For the text-containing cell, return its midpoint in (X, Y) coordinate format. 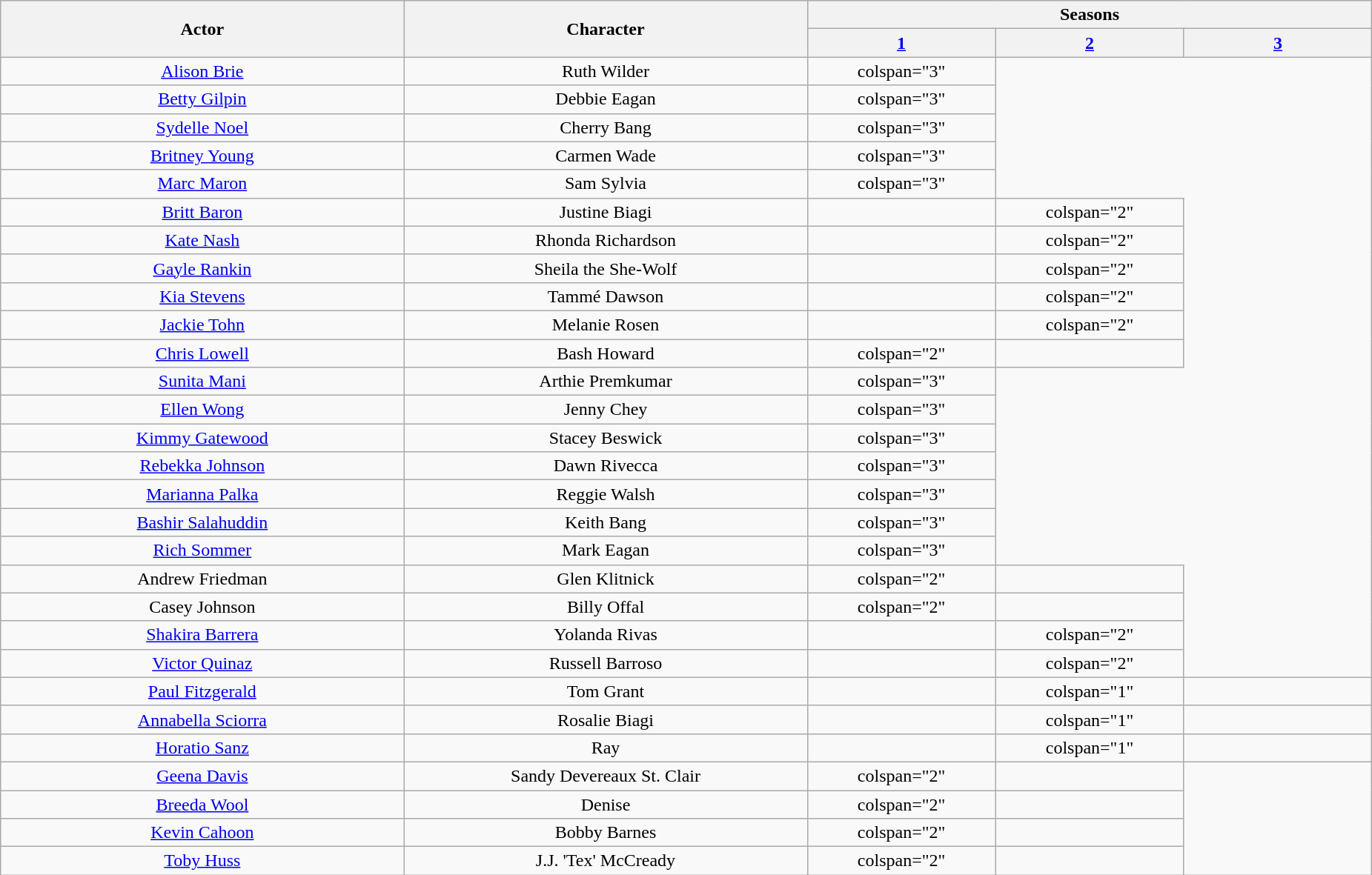
Andrew Friedman (202, 579)
Mark Eagan (606, 550)
Horatio Sanz (202, 748)
Alison Brie (202, 71)
Kate Nash (202, 240)
Denise (606, 804)
Tammé Dawson (606, 296)
Breeda Wool (202, 804)
Marianna Palka (202, 494)
Bobby Barnes (606, 833)
Kia Stevens (202, 296)
Ray (606, 748)
Annabella Sciorra (202, 719)
Jenny Chey (606, 410)
Stacey Beswick (606, 438)
Rich Sommer (202, 550)
Tom Grant (606, 691)
Ellen Wong (202, 410)
Arthie Premkumar (606, 382)
Melanie Rosen (606, 325)
Shakira Barrera (202, 635)
Chris Lowell (202, 353)
Bashir Salahuddin (202, 522)
Britney Young (202, 156)
Debbie Eagan (606, 99)
Paul Fitzgerald (202, 691)
Kimmy Gatewood (202, 438)
Sunita Mani (202, 382)
Actor (202, 29)
Jackie Tohn (202, 325)
Reggie Walsh (606, 494)
Glen Klitnick (606, 579)
Cherry Bang (606, 127)
Gayle Rankin (202, 268)
Marc Maron (202, 184)
Rhonda Richardson (606, 240)
J.J. 'Tex' McCready (606, 861)
Keith Bang (606, 522)
Russell Barroso (606, 663)
Character (606, 29)
Bash Howard (606, 353)
Rosalie Biagi (606, 719)
1 (901, 43)
Justine Biagi (606, 212)
Ruth Wilder (606, 71)
Yolanda Rivas (606, 635)
Sandy Devereaux St. Clair (606, 776)
2 (1090, 43)
Casey Johnson (202, 607)
Britt Baron (202, 212)
Kevin Cahoon (202, 833)
Sheila the She-Wolf (606, 268)
Dawn Rivecca (606, 466)
Victor Quinaz (202, 663)
Geena Davis (202, 776)
Sam Sylvia (606, 184)
Betty Gilpin (202, 99)
Rebekka Johnson (202, 466)
Billy Offal (606, 607)
Carmen Wade (606, 156)
Sydelle Noel (202, 127)
Toby Huss (202, 861)
3 (1278, 43)
Seasons (1090, 15)
